Extract the (x, y) coordinate from the center of the cell holding the provided text.  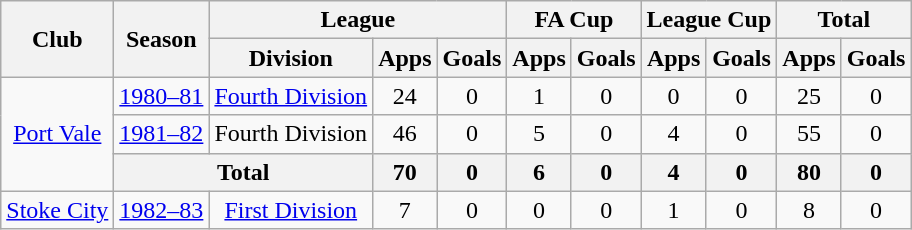
55 (809, 134)
6 (539, 172)
Port Vale (58, 134)
Season (162, 39)
League (358, 20)
46 (405, 134)
1981–82 (162, 134)
8 (809, 210)
FA Cup (574, 20)
70 (405, 172)
1980–81 (162, 96)
1982–83 (162, 210)
Division (291, 58)
First Division (291, 210)
Stoke City (58, 210)
25 (809, 96)
5 (539, 134)
League Cup (709, 20)
80 (809, 172)
Club (58, 39)
7 (405, 210)
24 (405, 96)
